For the text-containing cell, return its midpoint in [x, y] coordinate format. 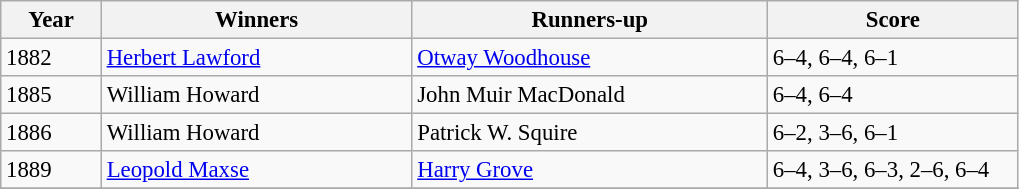
Herbert Lawford [256, 58]
Winners [256, 20]
6–4, 6–4, 6–1 [894, 58]
John Muir MacDonald [590, 95]
1886 [52, 133]
1882 [52, 58]
Harry Grove [590, 170]
6–4, 6–4 [894, 95]
Leopold Maxse [256, 170]
6–4, 3–6, 6–3, 2–6, 6–4 [894, 170]
1889 [52, 170]
Runners-up [590, 20]
Year [52, 20]
Score [894, 20]
Otway Woodhouse [590, 58]
1885 [52, 95]
Patrick W. Squire [590, 133]
6–2, 3–6, 6–1 [894, 133]
